Determine the [x, y] coordinate at the center of the cell enclosing the given text.  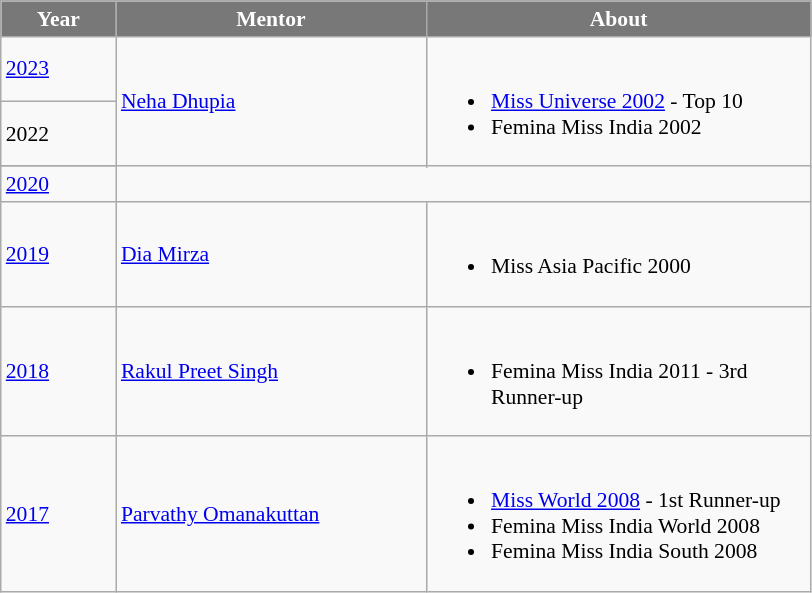
2020 [58, 185]
2022 [58, 134]
2018 [58, 371]
About [618, 19]
Neha Dhupia [271, 102]
Miss Universe 2002 - Top 10Femina Miss India 2002 [618, 102]
2019 [58, 254]
Parvathy Omanakuttan [271, 514]
Femina Miss India 2011 - 3rd Runner-up [618, 371]
2017 [58, 514]
Year [58, 19]
Miss Asia Pacific 2000 [618, 254]
Miss World 2008 - 1st Runner-upFemina Miss India World 2008Femina Miss India South 2008 [618, 514]
Dia Mirza [271, 254]
Rakul Preet Singh [271, 371]
Mentor [271, 19]
2023 [58, 70]
